Return the [X, Y] coordinate for the center point of the cell that contains the specified text.  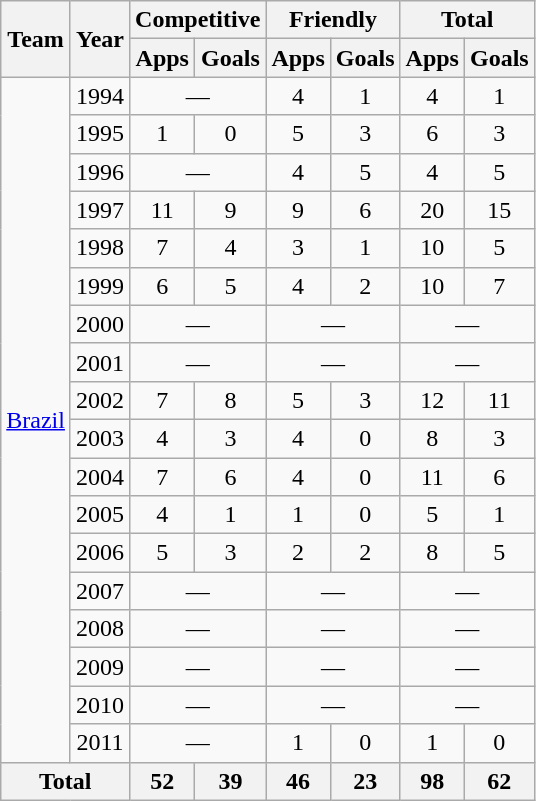
2011 [100, 743]
2008 [100, 629]
2001 [100, 362]
2009 [100, 667]
Year [100, 39]
1998 [100, 248]
2004 [100, 477]
15 [499, 210]
Friendly [333, 20]
12 [432, 400]
1995 [100, 134]
39 [230, 781]
46 [298, 781]
2005 [100, 515]
23 [365, 781]
1997 [100, 210]
98 [432, 781]
52 [162, 781]
Competitive [198, 20]
1999 [100, 286]
2000 [100, 324]
2002 [100, 400]
2006 [100, 553]
Brazil [36, 420]
1996 [100, 172]
Team [36, 39]
2003 [100, 438]
2010 [100, 705]
2007 [100, 591]
20 [432, 210]
62 [499, 781]
1994 [100, 96]
